Extract the (x, y) coordinate from the center of the cell holding the provided text.  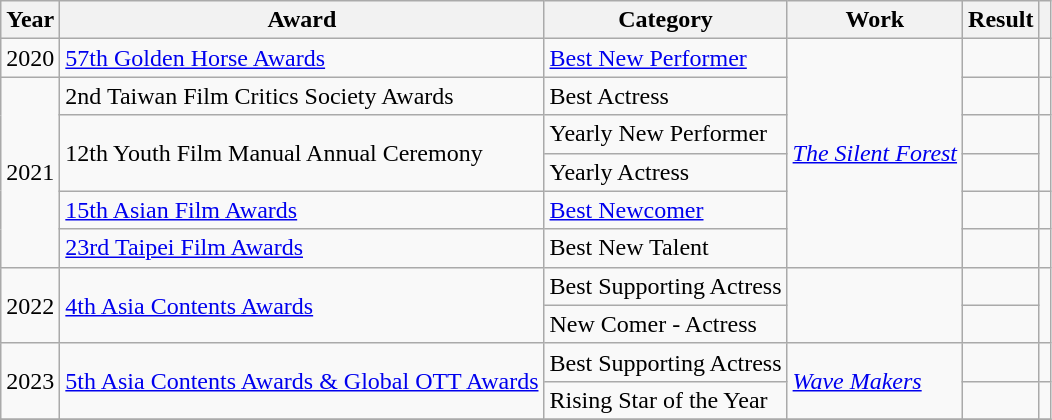
57th Golden Horse Awards (302, 58)
12th Youth Film Manual Annual Ceremony (302, 153)
Year (30, 20)
23rd Taipei Film Awards (302, 248)
15th Asian Film Awards (302, 210)
Work (875, 20)
4th Asia Contents Awards (302, 305)
2022 (30, 305)
Best Newcomer (666, 210)
Wave Makers (875, 381)
Category (666, 20)
Best New Talent (666, 248)
Best Actress (666, 96)
The Silent Forest (875, 153)
Result (1001, 20)
2020 (30, 58)
Rising Star of the Year (666, 400)
2nd Taiwan Film Critics Society Awards (302, 96)
2023 (30, 381)
5th Asia Contents Awards & Global OTT Awards (302, 381)
Yearly New Performer (666, 134)
Yearly Actress (666, 172)
Award (302, 20)
2021 (30, 172)
Best New Performer (666, 58)
New Comer - Actress (666, 324)
